From the cell containing the given text, extract its center point as [x, y] coordinate. 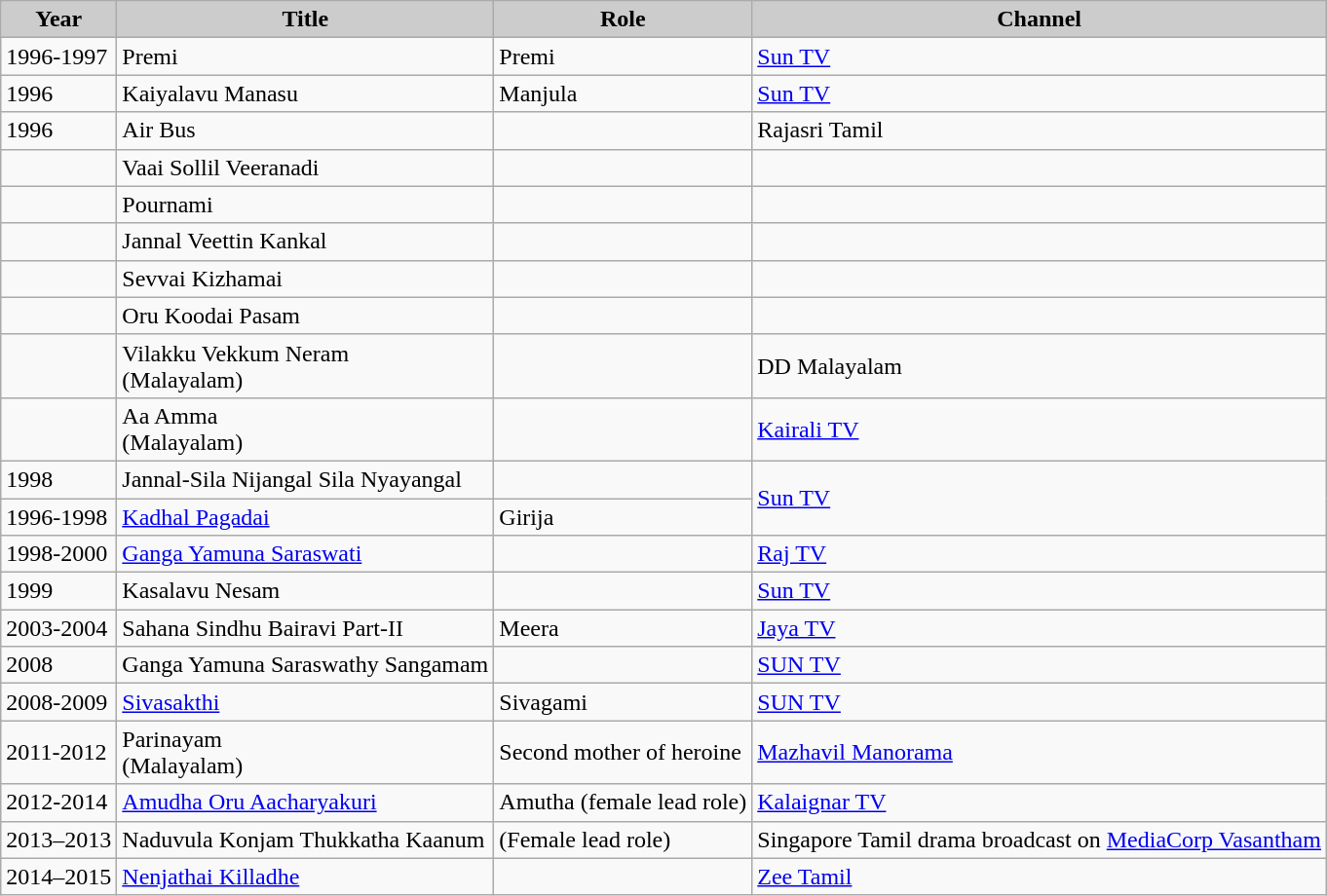
Second mother of heroine [624, 752]
Kaiyalavu Manasu [306, 93]
2003-2004 [58, 628]
Sivasakthi [306, 702]
Aa Amma (Malayalam) [306, 429]
Ganga Yamuna Saraswati [306, 554]
Channel [1040, 19]
2008 [58, 665]
1998 [58, 479]
Kairali TV [1040, 429]
Vaai Sollil Veeranadi [306, 168]
Year [58, 19]
(Female lead role) [624, 840]
Jannal Veettin Kankal [306, 242]
Kasalavu Nesam [306, 591]
Title [306, 19]
Nenjathai Killadhe [306, 877]
1999 [58, 591]
Zee Tamil [1040, 877]
Air Bus [306, 131]
Parinayam(Malayalam) [306, 752]
1996-1998 [58, 517]
2008-2009 [58, 702]
2012-2014 [58, 803]
1998-2000 [58, 554]
Sivagami [624, 702]
Amudha Oru Aacharyakuri [306, 803]
Meera [624, 628]
Amutha (female lead role) [624, 803]
Role [624, 19]
Naduvula Konjam Thukkatha Kaanum [306, 840]
DD Malayalam [1040, 366]
Kalaignar TV [1040, 803]
Kadhal Pagadai [306, 517]
Jaya TV [1040, 628]
Rajasri Tamil [1040, 131]
Sahana Sindhu Bairavi Part-II [306, 628]
Vilakku Vekkum Neram (Malayalam) [306, 366]
Oru Koodai Pasam [306, 316]
Sevvai Kizhamai [306, 279]
1996-1997 [58, 56]
Manjula [624, 93]
Mazhavil Manorama [1040, 752]
2013–2013 [58, 840]
2014–2015 [58, 877]
Raj TV [1040, 554]
Girija [624, 517]
2011-2012 [58, 752]
Pournami [306, 205]
Ganga Yamuna Saraswathy Sangamam [306, 665]
Jannal-Sila Nijangal Sila Nyayangal [306, 479]
Singapore Tamil drama broadcast on MediaCorp Vasantham [1040, 840]
